Output the [x, y] coordinate of the center of the cell containing the given text.  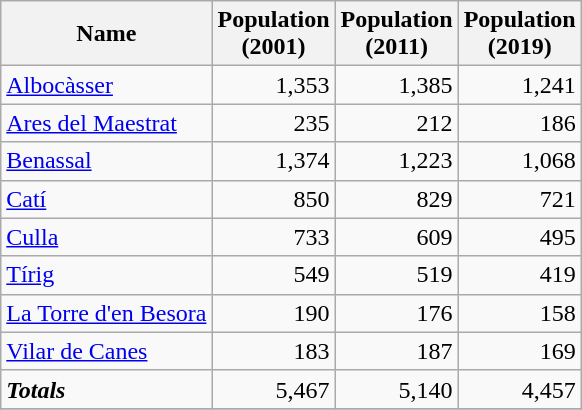
Population(2011) [396, 34]
190 [274, 313]
Vilar de Canes [106, 351]
4,457 [520, 389]
Name [106, 34]
Population(2001) [274, 34]
Totals [106, 389]
183 [274, 351]
Ares del Maestrat [106, 123]
495 [520, 237]
158 [520, 313]
Benassal [106, 161]
235 [274, 123]
850 [274, 199]
Population(2019) [520, 34]
829 [396, 199]
1,353 [274, 85]
Tírig [106, 275]
1,385 [396, 85]
La Torre d'en Besora [106, 313]
721 [520, 199]
186 [520, 123]
169 [520, 351]
Culla [106, 237]
5,140 [396, 389]
733 [274, 237]
549 [274, 275]
1,223 [396, 161]
519 [396, 275]
187 [396, 351]
609 [396, 237]
Catí [106, 199]
1,241 [520, 85]
Albocàsser [106, 85]
176 [396, 313]
1,374 [274, 161]
212 [396, 123]
5,467 [274, 389]
1,068 [520, 161]
419 [520, 275]
